Search for the cell housing the specified text and yield its [x, y] center coordinate. 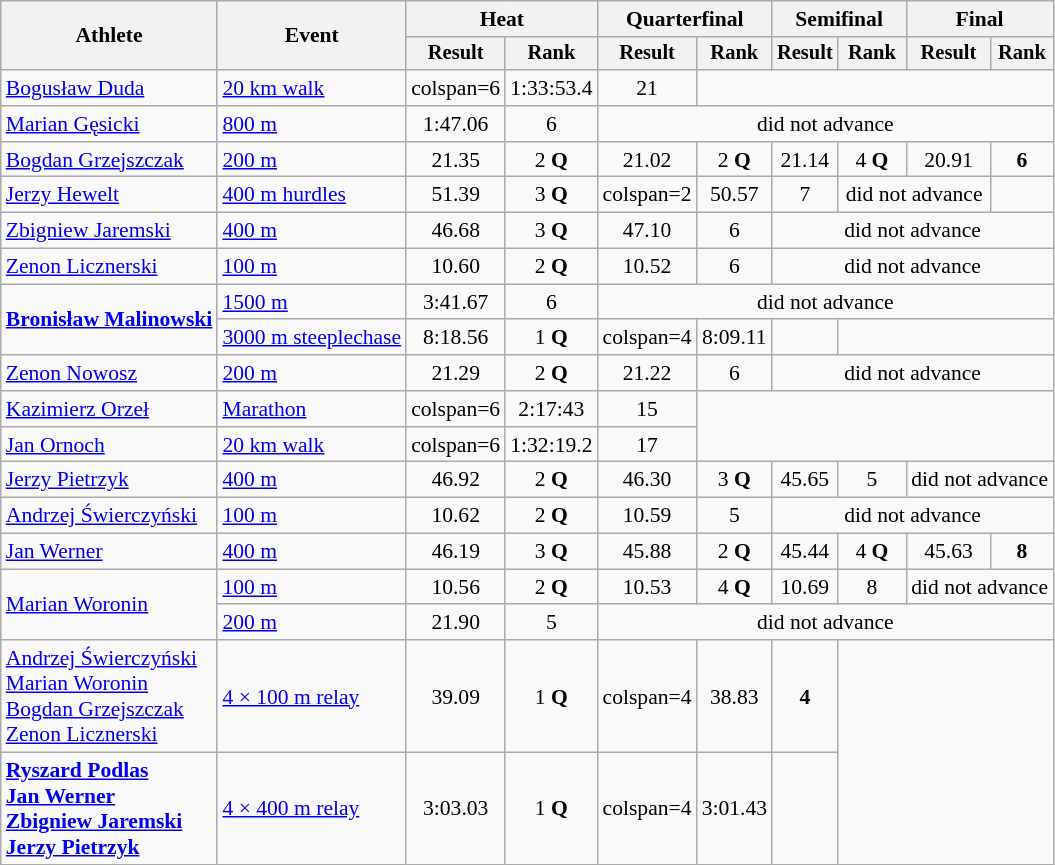
3000 m steeplechase [312, 338]
21.14 [805, 160]
1:32:19.2 [551, 445]
800 m [312, 124]
45.44 [805, 552]
8:18.56 [456, 338]
2:17:43 [551, 409]
46.19 [456, 552]
Jan Werner [110, 552]
Bogdan Grzejszczak [110, 160]
Jerzy Hewelt [110, 195]
Marian Gęsicki [110, 124]
Heat [502, 19]
colspan=2 [648, 195]
Athlete [110, 36]
4 × 100 m relay [312, 696]
21.35 [456, 160]
50.57 [734, 195]
10.52 [648, 267]
Jan Ornoch [110, 445]
Bogusław Duda [110, 88]
400 m hurdles [312, 195]
1:47.06 [456, 124]
Jerzy Pietrzyk [110, 480]
21.29 [456, 373]
Marian Woronin [110, 604]
Zenon Nowosz [110, 373]
3:41.67 [456, 302]
46.68 [456, 231]
20.91 [948, 160]
1500 m [312, 302]
39.09 [456, 696]
10.60 [456, 267]
7 [805, 195]
45.63 [948, 552]
Zenon Licznerski [110, 267]
4 × 400 m relay [312, 809]
45.88 [648, 552]
10.59 [648, 516]
4 [805, 696]
51.39 [456, 195]
10.69 [805, 587]
Quarterfinal [686, 19]
10.56 [456, 587]
10.53 [648, 587]
Final [980, 19]
Event [312, 36]
38.83 [734, 696]
46.30 [648, 480]
10.62 [456, 516]
Zbigniew Jaremski [110, 231]
Semifinal [839, 19]
Marathon [312, 409]
Ryszard PodlasJan WernerZbigniew JaremskiJerzy Pietrzyk [110, 809]
15 [648, 409]
47.10 [648, 231]
3:01.43 [734, 809]
17 [648, 445]
21 [648, 88]
45.65 [805, 480]
21.90 [456, 623]
1:33:53.4 [551, 88]
Andrzej Świerczyński [110, 516]
3:03.03 [456, 809]
46.92 [456, 480]
8:09.11 [734, 338]
Bronisław Malinowski [110, 320]
21.22 [648, 373]
21.02 [648, 160]
Kazimierz Orzeł [110, 409]
Andrzej ŚwierczyńskiMarian Woronin Bogdan GrzejszczakZenon Licznerski [110, 696]
